From the cell containing the given text, extract its center point as (x, y) coordinate. 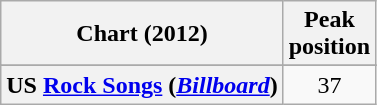
Peakposition (329, 34)
37 (329, 85)
US Rock Songs (Billboard) (142, 85)
Chart (2012) (142, 34)
